Return the [x, y] coordinate for the center point of the cell that contains the specified text.  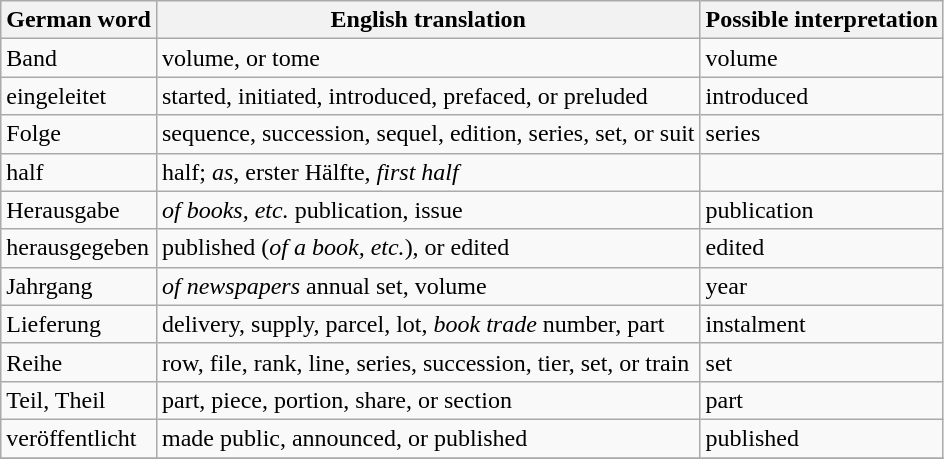
of newspapers annual set, volume [428, 286]
made public, announced, or published [428, 438]
Possible interpretation [822, 20]
series [822, 134]
veröffentlicht [79, 438]
of books, etc. publication, issue [428, 210]
Reihe [79, 362]
eingeleitet [79, 96]
published [822, 438]
Herausgabe [79, 210]
year [822, 286]
Jahrgang [79, 286]
volume, or tome [428, 58]
English translation [428, 20]
Lieferung [79, 324]
publication [822, 210]
started, initiated, introduced, prefaced, or preluded [428, 96]
herausgegeben [79, 248]
part [822, 400]
part, piece, portion, share, or section [428, 400]
half; as, erster Hälfte, first half [428, 172]
edited [822, 248]
instalment [822, 324]
introduced [822, 96]
volume [822, 58]
row, file, rank, line, series, succession, tier, set, or train [428, 362]
Folge [79, 134]
Teil, Theil [79, 400]
set [822, 362]
Band [79, 58]
German word [79, 20]
sequence, succession, sequel, edition, series, set, or suit [428, 134]
delivery, supply, parcel, lot, book trade number, part [428, 324]
published (of a book, etc.), or edited [428, 248]
half [79, 172]
